Return the (x, y) coordinate for the center point of the cell that contains the specified text.  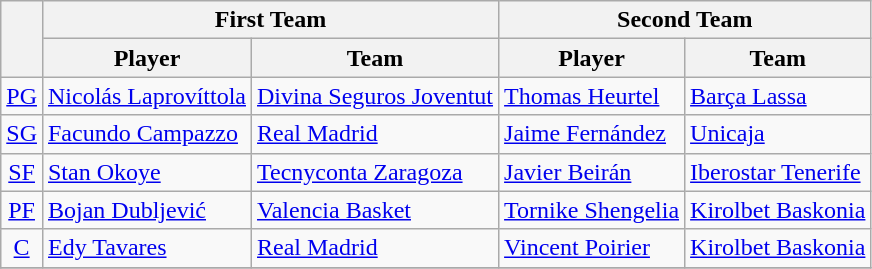
C (22, 248)
Vincent Poirier (592, 248)
Barça Lassa (778, 96)
Javier Beirán (592, 172)
SF (22, 172)
Bojan Dubljević (146, 210)
Second Team (685, 20)
Jaime Fernández (592, 134)
Thomas Heurtel (592, 96)
SG (22, 134)
PG (22, 96)
Stan Okoye (146, 172)
Divina Seguros Joventut (376, 96)
Valencia Basket (376, 210)
Edy Tavares (146, 248)
First Team (270, 20)
Nicolás Laprovíttola (146, 96)
Unicaja (778, 134)
Iberostar Tenerife (778, 172)
Tecnyconta Zaragoza (376, 172)
Tornike Shengelia (592, 210)
Facundo Campazzo (146, 134)
PF (22, 210)
